Find where the given text appears and provide that cell's center as (X, Y) coordinate. 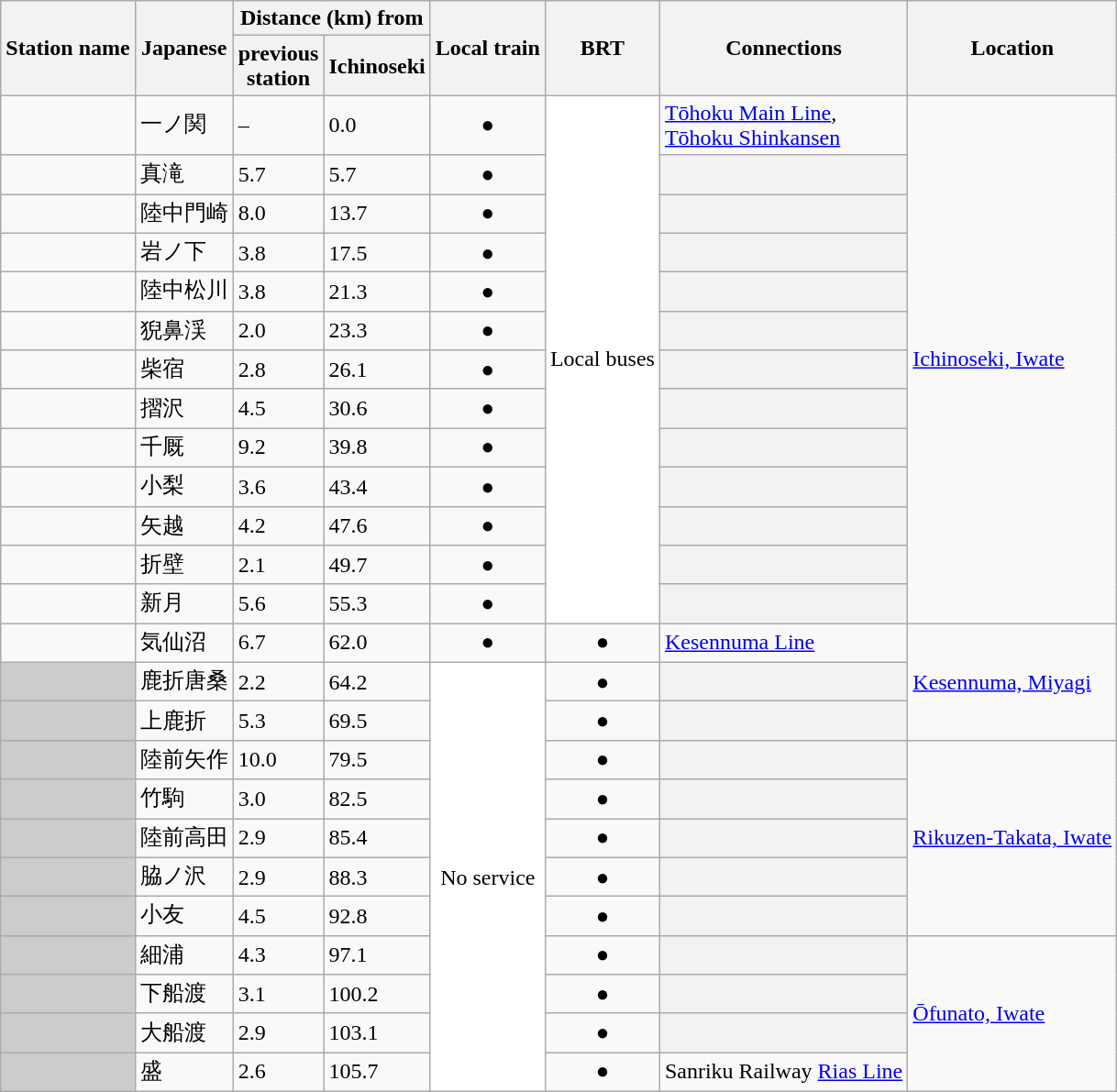
previousstation (279, 66)
30.6 (377, 409)
0.0 (377, 125)
– (279, 125)
43.4 (377, 486)
Local train (488, 48)
猊鼻渓 (183, 330)
3.6 (279, 486)
8.0 (279, 215)
Distance (km) from (332, 18)
Station name (68, 48)
Ōfunato, Iwate (1012, 1013)
26.1 (377, 370)
2.1 (279, 565)
97.1 (377, 955)
21.3 (377, 292)
上鹿折 (183, 721)
Kesennuma Line (783, 644)
100.2 (377, 994)
脇ノ沢 (183, 877)
49.7 (377, 565)
気仙沼 (183, 644)
47.6 (377, 526)
92.8 (377, 917)
鹿折唐桑 (183, 682)
82.5 (377, 800)
千厩 (183, 447)
4.2 (279, 526)
85.4 (377, 838)
矢越 (183, 526)
10.0 (279, 759)
No service (488, 877)
岩ノ下 (183, 253)
小友 (183, 917)
Sanriku Railway Rias Line (783, 1073)
13.7 (377, 215)
BRT (602, 48)
陸前矢作 (183, 759)
105.7 (377, 1073)
17.5 (377, 253)
細浦 (183, 955)
陸中松川 (183, 292)
3.1 (279, 994)
Tōhoku Main Line,Tōhoku Shinkansen (783, 125)
Local buses (602, 359)
2.0 (279, 330)
55.3 (377, 603)
Japanese (183, 48)
Ichinoseki (377, 66)
2.6 (279, 1073)
62.0 (377, 644)
下船渡 (183, 994)
9.2 (279, 447)
6.7 (279, 644)
新月 (183, 603)
23.3 (377, 330)
103.1 (377, 1032)
摺沢 (183, 409)
Ichinoseki, Iwate (1012, 359)
柴宿 (183, 370)
64.2 (377, 682)
陸中門崎 (183, 215)
69.5 (377, 721)
Rikuzen-Takata, Iwate (1012, 838)
2.8 (279, 370)
4.3 (279, 955)
真滝 (183, 174)
竹駒 (183, 800)
2.2 (279, 682)
小梨 (183, 486)
39.8 (377, 447)
大船渡 (183, 1032)
折壁 (183, 565)
陸前高田 (183, 838)
3.0 (279, 800)
88.3 (377, 877)
Kesennuma, Miyagi (1012, 682)
Location (1012, 48)
79.5 (377, 759)
5.6 (279, 603)
Connections (783, 48)
盛 (183, 1073)
5.3 (279, 721)
一ノ関 (183, 125)
